Return the [x, y] coordinate for the center point of the cell that contains the specified text.  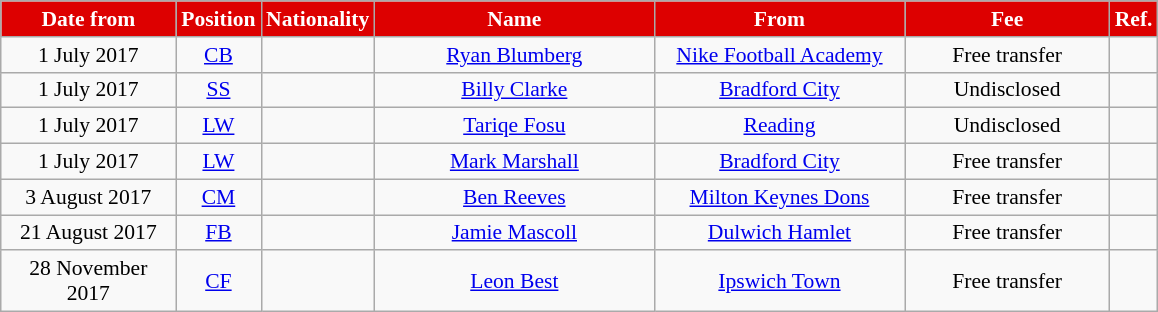
28 November 2017 [88, 282]
FB [218, 233]
Mark Marshall [514, 162]
CM [218, 197]
Name [514, 19]
Ipswich Town [779, 282]
Tariqe Fosu [514, 126]
Ryan Blumberg [514, 55]
Dulwich Hamlet [779, 233]
Nationality [318, 19]
Jamie Mascoll [514, 233]
Leon Best [514, 282]
Nike Football Academy [779, 55]
Position [218, 19]
CF [218, 282]
21 August 2017 [88, 233]
From [779, 19]
Ref. [1134, 19]
Billy Clarke [514, 90]
CB [218, 55]
3 August 2017 [88, 197]
SS [218, 90]
Fee [1008, 19]
Reading [779, 126]
Date from [88, 19]
Ben Reeves [514, 197]
Milton Keynes Dons [779, 197]
